Search for the cell housing the specified text and yield its [x, y] center coordinate. 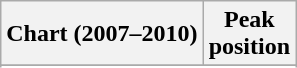
Chart (2007–2010) [102, 34]
Peakposition [249, 34]
